For the text-containing cell, return its midpoint in (X, Y) coordinate format. 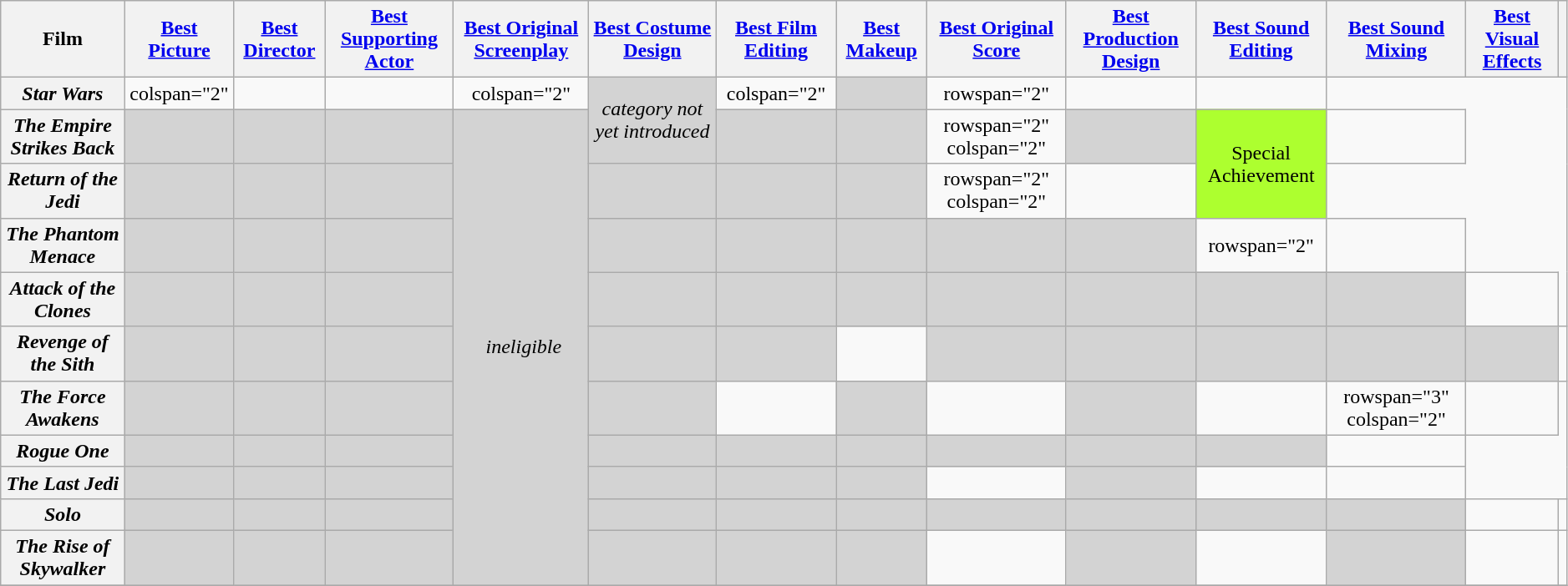
Best Sound Editing (1261, 39)
Film (63, 39)
Best Production Design (1131, 39)
Attack of the Clones (63, 299)
ineligible (521, 347)
rowspan="3" colspan="2" (1397, 407)
Return of the Jedi (63, 190)
Solo (63, 514)
Best Sound Mixing (1397, 39)
The Empire Strikes Back (63, 137)
Special Achievement (1261, 164)
Best Supporting Actor (389, 39)
Star Wars (63, 93)
Best Original Score (996, 39)
The Phantom Menace (63, 245)
Best Makeup (881, 39)
The Force Awakens (63, 407)
category not yet introduced (652, 120)
Best Original Screenplay (521, 39)
The Last Jedi (63, 482)
Best Costume Design (652, 39)
Best Director (279, 39)
Best Visual Effects (1512, 39)
Revenge of the Sith (63, 354)
The Rise of Skywalker (63, 558)
Rogue One (63, 451)
Best Film Editing (776, 39)
Best Picture (179, 39)
